Detect which cell encompasses the target text, then output its [x, y] center coordinate. 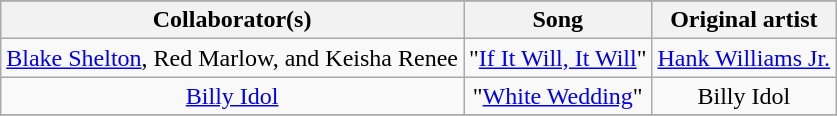
"If It Will, It Will" [558, 58]
Original artist [744, 20]
"White Wedding" [558, 96]
Collaborator(s) [232, 20]
Hank Williams Jr. [744, 58]
Blake Shelton, Red Marlow, and Keisha Renee [232, 58]
Song [558, 20]
